Provide the (X, Y) coordinate of the cell's center where the given text is located.  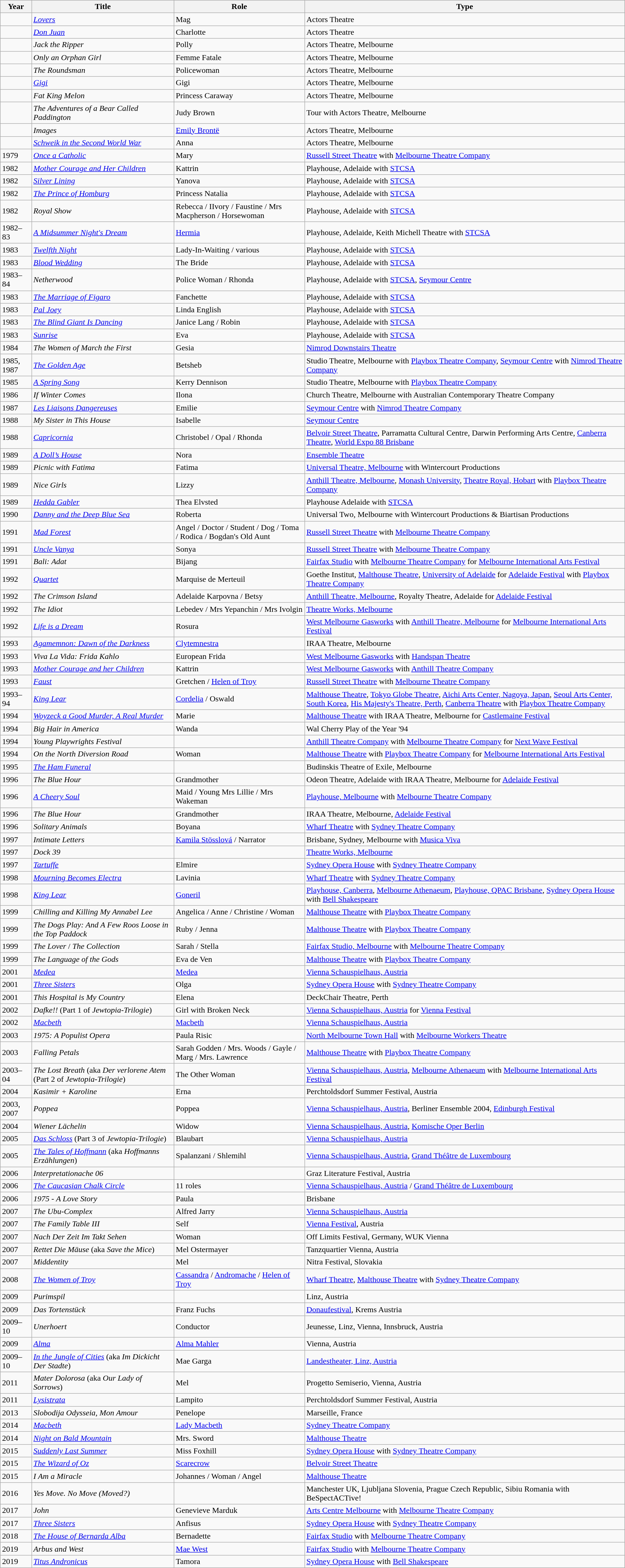
Mater Dolorosa (aka Our Lady of Sorrows) (103, 1383)
2008 (16, 1279)
The Tales of Hoffmann (aka Hoffmanns Erzählungen) (103, 1156)
Graz Literature Festival, Austria (465, 1173)
Christobel / Opal / Rhonda (239, 438)
If Winter Comes (103, 395)
Vienna Schauspielhaus, Austria / Grand Théâtre de Luxembourg (465, 1186)
Tamora (239, 1561)
The Other Woman (239, 1074)
Chilling and Killing My Annabel Lee (103, 912)
Brisbane, Sydney, Melbourne with Musica Viva (465, 839)
Eva de Ven (239, 959)
Nora (239, 455)
Linda English (239, 310)
Falling Petals (103, 1053)
Danny and the Deep Blue Sea (103, 515)
Picnic with Fatima (103, 468)
Nice Girls (103, 485)
The Adventures of a Bear Called Paddington (103, 113)
1995 (16, 767)
Thea Elvsted (239, 502)
Blaubart (239, 1139)
Fairfax Studio, Melbourne with Melbourne Theatre Company (465, 946)
Kasimir + Karoline (103, 1091)
West Melbourne Gasworks with Anthill Theatre Company (465, 669)
Images (103, 130)
Nitra Festival, Slovakia (465, 1262)
Policewoman (239, 70)
The Women of March the First (103, 348)
Angel / Doctor / Student / Dog / Toma / Rodica / Bogdan's Old Aunt (239, 532)
John (103, 1511)
Middentity (103, 1262)
Agamemnon: Dawn of the Darkness (103, 643)
Malthouse Theatre with IRAA Theatre, Melbourne for Castlemaine Festival (465, 716)
1984 (16, 348)
The House of Bernarda Alba (103, 1536)
Anthill Theatre, Melbourne, Monash University, Theatre Royal, Hobart with Playbox Theatre Company (465, 485)
Johannes / Woman / Angel (239, 1476)
Penelope (239, 1413)
Janice Lang / Robin (239, 322)
Kamila Stösslová / Narrator (239, 839)
Playhouse Adelaide with STCSA (465, 502)
The Ubu-Complex (103, 1211)
Playhouse, Adelaide, Keith Michell Theatre with STCSA (465, 232)
Woyzeck a Good Murder, A Real Murder (103, 716)
Hermia (239, 232)
Paula Risic (239, 1035)
Playhouse, Melbourne with Melbourne Theatre Company (465, 797)
Dock 39 (103, 852)
Title (103, 7)
Boyana (239, 827)
Ruby / Jenna (239, 929)
Genevieve Marduk (239, 1511)
Anthill Theatre Company with Melbourne Theatre Company for Next Wave Festival (465, 741)
2016 (16, 1494)
1985 (16, 382)
Elmire (239, 865)
Goethe Institut, Malthouse Theatre, University of Adelaide for Adelaide Festival with Playbox Theatre Company (465, 579)
Rosura (239, 626)
Emilie (239, 408)
Kerry Dennison (239, 382)
Arts Centre Melbourne with Melbourne Theatre Company (465, 1511)
This Hospital is My Country (103, 997)
Tour with Actors Theatre, Melbourne (465, 113)
Wal Cherry Play of the Year '94 (465, 729)
Fat King Melon (103, 96)
DeckChair Theatre, Perth (465, 997)
Role (239, 7)
Fatima (239, 468)
Anfisus (239, 1523)
Miss Foxhill (239, 1451)
Church Theatre, Melbourne with Australian Contemporary Theatre Company (465, 395)
Vienna Schauspielhaus, Austria, Berliner Ensemble 2004, Edinburgh Festival (465, 1109)
Twelfth Night (103, 250)
Lysistrata (103, 1400)
Life is a Dream (103, 626)
Budinskis Theatre of Exile, Melbourne (465, 767)
Young Playwrights Festival (103, 741)
Schweik in the Second World War (103, 143)
Vienna Festival, Austria (465, 1224)
Fanchette (239, 297)
Pal Joey (103, 310)
Betsheb (239, 365)
Only an Orphan Girl (103, 57)
Silver Lining (103, 181)
Manchester UK, Ljubljana Slovenia, Prague Czech Republic, Sibiu Romania with BeSpectACTive! (465, 1494)
Sydney Opera House with Bell Shakespeare (465, 1561)
1983–84 (16, 280)
Mag (239, 19)
Widow (239, 1126)
The Roundsman (103, 70)
Mad Forest (103, 532)
IRAA Theatre, Melbourne (465, 643)
Donaufestival, Krems Austria (465, 1309)
Tanzquartier Vienna, Austria (465, 1249)
Princess Caraway (239, 96)
Big Hair in America (103, 729)
Maid / Young Mrs Lillie / Mrs Wakeman (239, 797)
Blood Wedding (103, 263)
Viva La Vida: Frida Kahlo (103, 656)
Slobodija Odysseia, Mon Amour (103, 1413)
I Am a Miracle (103, 1476)
Cordelia / Oswald (239, 699)
Vienna, Austria (465, 1344)
Wiener Lächelin (103, 1126)
Ilona (239, 395)
Clytemnestra (239, 643)
Tartuffe (103, 865)
Bernadette (239, 1536)
Mary (239, 155)
Titus Andronicus (103, 1561)
Olga (239, 985)
Belvoir Street Theatre, Parramatta Cultural Centre, Darwin Performing Arts Centre, Canberra Theatre, World Expo 88 Brisbane (465, 438)
Jack the Ripper (103, 45)
Sunrise (103, 335)
Ensemble Theatre (465, 455)
The Wizard of Oz (103, 1463)
Arbus and West (103, 1549)
Purimspil (103, 1296)
Faust (103, 682)
The Family Table III (103, 1224)
Alma Mahler (239, 1344)
Cassandra / Andromache / Helen of Troy (239, 1279)
Wharf Theatre, Malthouse Theatre with Sydney Theatre Company (465, 1279)
Playhouse, Adelaide with STCSA, Seymour Centre (465, 280)
Universal Theatre, Melbourne with Wintercourt Productions (465, 468)
Marquise de Merteuil (239, 579)
Roberta (239, 515)
Netherwood (103, 280)
Polly (239, 45)
Conductor (239, 1327)
1975: A Populist Opera (103, 1035)
The Golden Age (103, 365)
Royal Show (103, 211)
Marseille, France (465, 1413)
Mae West (239, 1549)
Police Woman / Rhonda (239, 280)
Judy Brown (239, 113)
Das Tortenstück (103, 1309)
Mel Ostermayer (239, 1249)
The Language of the Gods (103, 959)
Mother Courage and her Children (103, 669)
Off Limits Festival, Germany, WUK Vienna (465, 1237)
Landestheater, Linz, Austria (465, 1361)
Interpretationache 06 (103, 1173)
1990 (16, 515)
Nach Der Zeit Im Takt Sehen (103, 1237)
The Lover / The Collection (103, 946)
The Prince of Homburg (103, 194)
Sydney Theatre Company (465, 1425)
Dafke!! (Part 1 of Jewtopia-Trilogie) (103, 1010)
1975 - A Love Story (103, 1199)
Lizzy (239, 485)
Year (16, 7)
Adelaide Karpovna / Betsy (239, 596)
The Caucasian Chalk Circle (103, 1186)
Malthouse Theatre with Playbox Theatre Company for Melbourne International Arts Festival (465, 754)
Anna (239, 143)
Lady Macbeth (239, 1425)
Studio Theatre, Melbourne with Playbox Theatre Company, Seymour Centre with Nimrod Theatre Company (465, 365)
Linz, Austria (465, 1296)
Lady-In-Waiting / various (239, 250)
Don Juan (103, 32)
Sarah Godden / Mrs. Woods / Gayle / Marg / Mrs. Lawrence (239, 1053)
The Ham Funeral (103, 767)
The Dogs Play: And A Few Roos Loose in the Top Paddock (103, 929)
Jeunesse, Linz, Vienna, Innsbruck, Austria (465, 1327)
Suddenly Last Summer (103, 1451)
Brisbane (465, 1199)
Les Liaisons Dangereuses (103, 408)
Goneril (239, 895)
West Melbourne Gasworks with Handspan Theatre (465, 656)
A Cheery Soul (103, 797)
Playhouse, Canberra, Melbourne Athenaeum, Playhouse, QPAC Brisbane, Sydney Opera House with Bell Shakespeare (465, 895)
The Marriage of Figaro (103, 297)
Erna (239, 1091)
1982–83 (16, 232)
Capricornia (103, 438)
Angelica / Anne / Christine / Woman (239, 912)
Nimrod Downstairs Theatre (465, 348)
Das Schloss (Part 3 of Jewtopia-Trilogie) (103, 1139)
Eva (239, 335)
A Midsummer Night's Dream (103, 232)
Night on Bald Mountain (103, 1438)
Vienna Schauspielhaus, Austria, Grand Théâtre de Luxembourg (465, 1156)
Franz Fuchs (239, 1309)
Sonya (239, 549)
Mother Courage and Her Children (103, 168)
On the North Diversion Road (103, 754)
Fairfax Studio with Melbourne Theatre Company for Melbourne International Arts Festival (465, 562)
2013 (16, 1413)
1979 (16, 155)
Gesia (239, 348)
11 roles (239, 1186)
My Sister in This House (103, 420)
Lavinia (239, 877)
North Melbourne Town Hall with Melbourne Workers Theatre (465, 1035)
Scarecrow (239, 1463)
2003–04 (16, 1074)
2018 (16, 1536)
European Frida (239, 656)
Hedda Gabler (103, 502)
Sarah / Stella (239, 946)
Lovers (103, 19)
Girl with Broken Neck (239, 1010)
Spalanzani / Shlemihl (239, 1156)
Lebedev / Mrs Yepanchin / Mrs Ivolgin (239, 609)
Universal Two, Melbourne with Wintercourt Productions & Biartisan Productions (465, 515)
Unerhoert (103, 1327)
1985, 1987 (16, 365)
Rebecca / IIvory / Faustine / Mrs Macpherson / Horsewoman (239, 211)
1986 (16, 395)
1993–94 (16, 699)
Once a Catholic (103, 155)
Wanda (239, 729)
Intimate Letters (103, 839)
2003, 2007 (16, 1109)
Charlotte (239, 32)
Mourning Becomes Electra (103, 877)
The Crimson Island (103, 596)
Emily Brontë (239, 130)
Elena (239, 997)
A Spring Song (103, 382)
Seymour Centre (465, 420)
A Doll’s House (103, 455)
Quartet (103, 579)
The Lost Breath (aka Der verlorene Atem (Part 2 of Jewtopia-Trilogie) (103, 1074)
Paula (239, 1199)
The Bride (239, 263)
Mae Garga (239, 1361)
Type (465, 7)
Anthill Theatre, Melbourne, Royalty Theatre, Adelaide for Adelaide Festival (465, 596)
Marie (239, 716)
Princess Natalia (239, 194)
Progetto Semiserio, Vienna, Austria (465, 1383)
Vienna Schauspielhaus, Austria, Komische Oper Berlin (465, 1126)
1987 (16, 408)
Lampito (239, 1400)
Yanova (239, 181)
Studio Theatre, Melbourne with Playbox Theatre Company (465, 382)
Uncle Vanya (103, 549)
Odeon Theatre, Adelaide with IRAA Theatre, Melbourne for Adelaide Festival (465, 779)
The Idiot (103, 609)
Alma (103, 1344)
Gretchen / Helen of Troy (239, 682)
Bijang (239, 562)
IRAA Theatre, Melbourne, Adelaide Festival (465, 814)
West Melbourne Gasworks with Anthill Theatre, Melbourne for Melbourne International Arts Festival (465, 626)
The Blind Giant Is Dancing (103, 322)
Belvoir Street Theatre (465, 1463)
The Women of Troy (103, 1279)
Solitary Animals (103, 827)
Isabelle (239, 420)
Self (239, 1224)
In the Jungle of Cities (aka Im Dickicht Der Stadte) (103, 1361)
Vienna Schauspielhaus, Austria for Vienna Festival (465, 1010)
Yes Move. No Move (Moved?) (103, 1494)
Mrs. Sword (239, 1438)
Femme Fatale (239, 57)
Seymour Centre with Nimrod Theatre Company (465, 408)
Bali: Adat (103, 562)
Vienna Schauspielhaus, Austria, Melbourne Athenaeum with Melbourne International Arts Festival (465, 1074)
Alfred Jarry (239, 1211)
Rettet Die Mäuse (aka Save the Mice) (103, 1249)
